From the cell containing the given text, extract its center point as (x, y) coordinate. 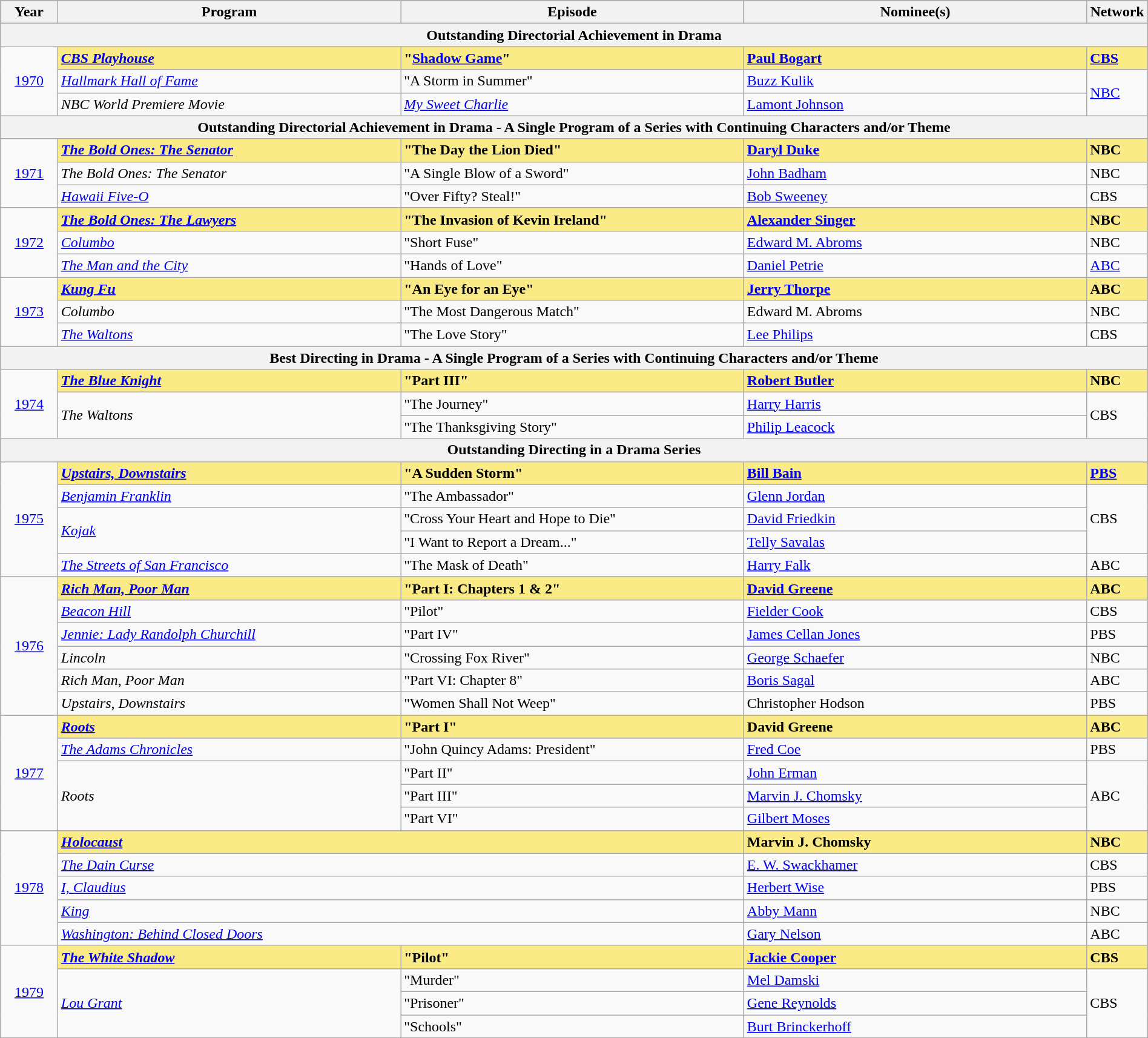
1975 (29, 519)
Jerry Thorpe (915, 289)
Gene Reynolds (915, 1003)
Network (1117, 12)
Paul Bogart (915, 58)
"Part IV" (573, 634)
Philip Leacock (915, 427)
"A Single Blow of a Sword" (573, 173)
1970 (29, 81)
Nominee(s) (915, 12)
"Part I" (573, 727)
Kojak (229, 531)
Christopher Hodson (915, 704)
John Badham (915, 173)
"The Thanksgiving Story" (573, 427)
Harry Falk (915, 565)
Benjamin Franklin (229, 496)
George Schaefer (915, 657)
"Prisoner" (573, 1003)
Hallmark Hall of Fame (229, 81)
Buzz Kulik (915, 81)
Year (29, 12)
"I Want to Report a Dream..." (573, 542)
John Erman (915, 773)
The Dain Curse (401, 865)
"Hands of Love" (573, 265)
Gary Nelson (915, 934)
The Man and the City (229, 265)
Outstanding Directorial Achievement in Drama (574, 35)
"Shadow Game" (573, 58)
"The Invasion of Kevin Ireland" (573, 219)
Episode (573, 12)
Burt Brinckerhoff (915, 1026)
"The Day the Lion Died" (573, 150)
"A Sudden Storm" (573, 473)
"The Love Story" (573, 335)
Mel Damski (915, 980)
Washington: Behind Closed Doors (401, 934)
Holocaust (401, 842)
The White Shadow (229, 957)
1974 (29, 404)
Fred Coe (915, 750)
1971 (29, 173)
The Blue Knight (229, 381)
"The Most Dangerous Match" (573, 312)
1977 (29, 773)
"An Eye for an Eye" (573, 289)
Telly Savalas (915, 542)
Lamont Johnson (915, 104)
"Murder" (573, 980)
Jennie: Lady Randolph Churchill (229, 634)
David Friedkin (915, 519)
Outstanding Directorial Achievement in Drama - A Single Program of a Series with Continuing Characters and/or Theme (574, 127)
King (401, 911)
"The Mask of Death" (573, 565)
Lincoln (229, 657)
Kung Fu (229, 289)
Jackie Cooper (915, 957)
Beacon Hill (229, 611)
"Crossing Fox River" (573, 657)
1978 (29, 888)
E. W. Swackhamer (915, 865)
The Bold Ones: The Lawyers (229, 219)
1972 (29, 242)
"A Storm in Summer" (573, 81)
Harry Harris (915, 404)
"John Quincy Adams: President" (573, 750)
Robert Butler (915, 381)
"Women Shall Not Weep" (573, 704)
I, Claudius (401, 888)
1976 (29, 646)
Herbert Wise (915, 888)
Daryl Duke (915, 150)
Glenn Jordan (915, 496)
The Adams Chronicles (229, 750)
"Part VI: Chapter 8" (573, 681)
Daniel Petrie (915, 265)
Boris Sagal (915, 681)
"Part I: Chapters 1 & 2" (573, 588)
Lou Grant (229, 1003)
1979 (29, 991)
1973 (29, 312)
Lee Philips (915, 335)
Program (229, 12)
"Part VI" (573, 819)
"Cross Your Heart and Hope to Die" (573, 519)
Best Directing in Drama - A Single Program of a Series with Continuing Characters and/or Theme (574, 358)
"Over Fifty? Steal!" (573, 196)
Alexander Singer (915, 219)
James Cellan Jones (915, 634)
"The Ambassador" (573, 496)
Gilbert Moses (915, 819)
"Short Fuse" (573, 242)
Hawaii Five-O (229, 196)
"The Journey" (573, 404)
The Streets of San Francisco (229, 565)
Abby Mann (915, 911)
"Schools" (573, 1026)
Bob Sweeney (915, 196)
Fielder Cook (915, 611)
"Part II" (573, 773)
NBC World Premiere Movie (229, 104)
Outstanding Directing in a Drama Series (574, 450)
CBS Playhouse (229, 58)
Bill Bain (915, 473)
My Sweet Charlie (573, 104)
